Provide the (X, Y) coordinate of the cell's center where the given text is located.  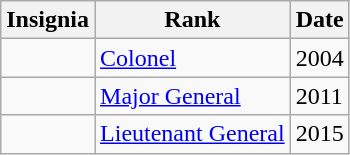
2015 (320, 134)
2004 (320, 58)
Major General (193, 96)
2011 (320, 96)
Insignia (48, 20)
Date (320, 20)
Colonel (193, 58)
Lieutenant General (193, 134)
Rank (193, 20)
